For the text-containing cell, return its midpoint in [x, y] coordinate format. 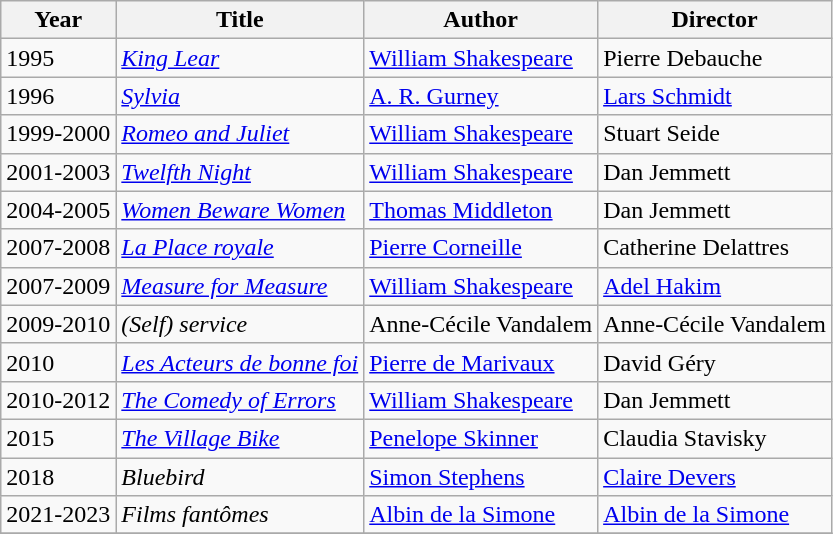
Pierre de Marivaux [481, 362]
A. R. Gurney [481, 96]
The Comedy of Errors [240, 400]
Title [240, 20]
Les Acteurs de bonne foi [240, 362]
2007-2009 [58, 286]
Thomas Middleton [481, 210]
David Géry [715, 362]
2009-2010 [58, 324]
Director [715, 20]
2004-2005 [58, 210]
1999-2000 [58, 134]
2015 [58, 438]
1995 [58, 58]
1996 [58, 96]
Catherine Delattres [715, 248]
The Village Bike [240, 438]
2010 [58, 362]
Films fantômes [240, 515]
Pierre Corneille [481, 248]
Twelfth Night [240, 172]
Women Beware Women [240, 210]
Adel Hakim [715, 286]
La Place royale [240, 248]
Bluebird [240, 477]
Sylvia [240, 96]
Penelope Skinner [481, 438]
2001-2003 [58, 172]
Pierre Debauche [715, 58]
Simon Stephens [481, 477]
Stuart Seide [715, 134]
(Self) service [240, 324]
Measure for Measure [240, 286]
2018 [58, 477]
Year [58, 20]
2007-2008 [58, 248]
Romeo and Juliet [240, 134]
Author [481, 20]
Lars Schmidt [715, 96]
Claire Devers [715, 477]
King Lear [240, 58]
2010-2012 [58, 400]
2021-2023 [58, 515]
Claudia Stavisky [715, 438]
